Detect which cell encompasses the target text, then output its (X, Y) center coordinate. 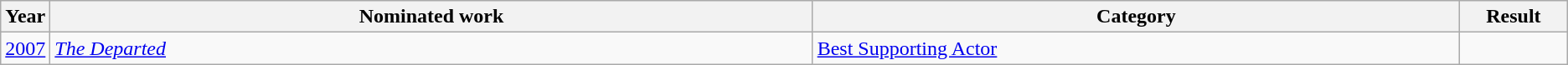
Result (1514, 17)
Nominated work (431, 17)
2007 (25, 48)
Best Supporting Actor (1136, 48)
Year (25, 17)
The Departed (431, 48)
Category (1136, 17)
